Return the (x, y) coordinate for the center point of the cell that contains the specified text.  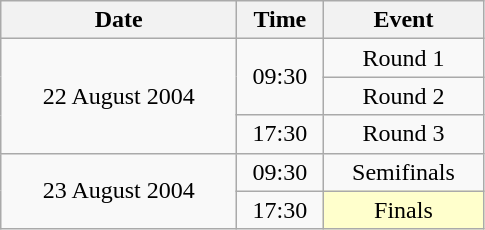
23 August 2004 (119, 191)
Semifinals (404, 172)
Date (119, 20)
Round 2 (404, 96)
Time (280, 20)
22 August 2004 (119, 96)
Round 1 (404, 58)
Event (404, 20)
Finals (404, 210)
Round 3 (404, 134)
